Pinpoint the cell where the given text exists, returning its [X, Y] midpoint coordinate. 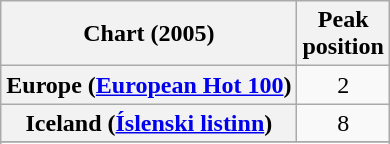
2 [343, 85]
Chart (2005) [149, 34]
Europe (European Hot 100) [149, 85]
8 [343, 123]
Iceland (Íslenski listinn) [149, 123]
Peakposition [343, 34]
